Detect which cell encompasses the target text, then output its (x, y) center coordinate. 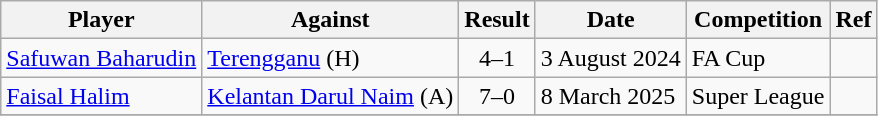
Against (330, 20)
Terengganu (H) (330, 58)
Competition (758, 20)
7–0 (497, 96)
Result (497, 20)
Kelantan Darul Naim (A) (330, 96)
Date (610, 20)
Player (102, 20)
8 March 2025 (610, 96)
FA Cup (758, 58)
Super League (758, 96)
Ref (854, 20)
3 August 2024 (610, 58)
Faisal Halim (102, 96)
4–1 (497, 58)
Safuwan Baharudin (102, 58)
